From the cell containing the given text, extract its center point as [x, y] coordinate. 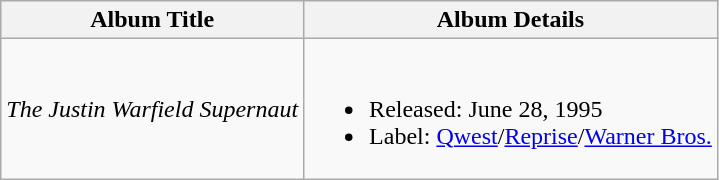
Album Details [511, 20]
Album Title [152, 20]
Released: June 28, 1995Label: Qwest/Reprise/Warner Bros. [511, 109]
The Justin Warfield Supernaut [152, 109]
